Return (x, y) of the center of cell containing provided text 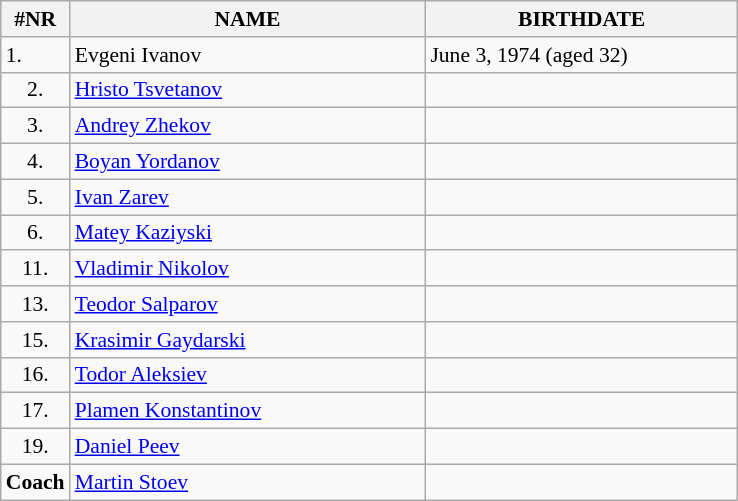
Hristo Tsvetanov (248, 90)
1. (36, 55)
BIRTHDATE (582, 19)
Plamen Konstantinov (248, 411)
2. (36, 90)
Boyan Yordanov (248, 162)
#NR (36, 19)
5. (36, 197)
June 3, 1974 (aged 32) (582, 55)
Vladimir Nikolov (248, 269)
15. (36, 340)
16. (36, 375)
4. (36, 162)
Daniel Peev (248, 447)
Matey Kaziyski (248, 233)
Krasimir Gaydarski (248, 340)
17. (36, 411)
19. (36, 447)
Teodor Salparov (248, 304)
Evgeni Ivanov (248, 55)
Ivan Zarev (248, 197)
13. (36, 304)
NAME (248, 19)
3. (36, 126)
Andrey Zhekov (248, 126)
Martin Stoev (248, 482)
11. (36, 269)
6. (36, 233)
Todor Aleksiev (248, 375)
Coach (36, 482)
